Capture the cell that displays the provided text and extract its (X, Y) central coordinate. 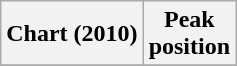
Peakposition (189, 34)
Chart (2010) (72, 34)
